Output the (x, y) coordinate of the center of the cell containing the given text.  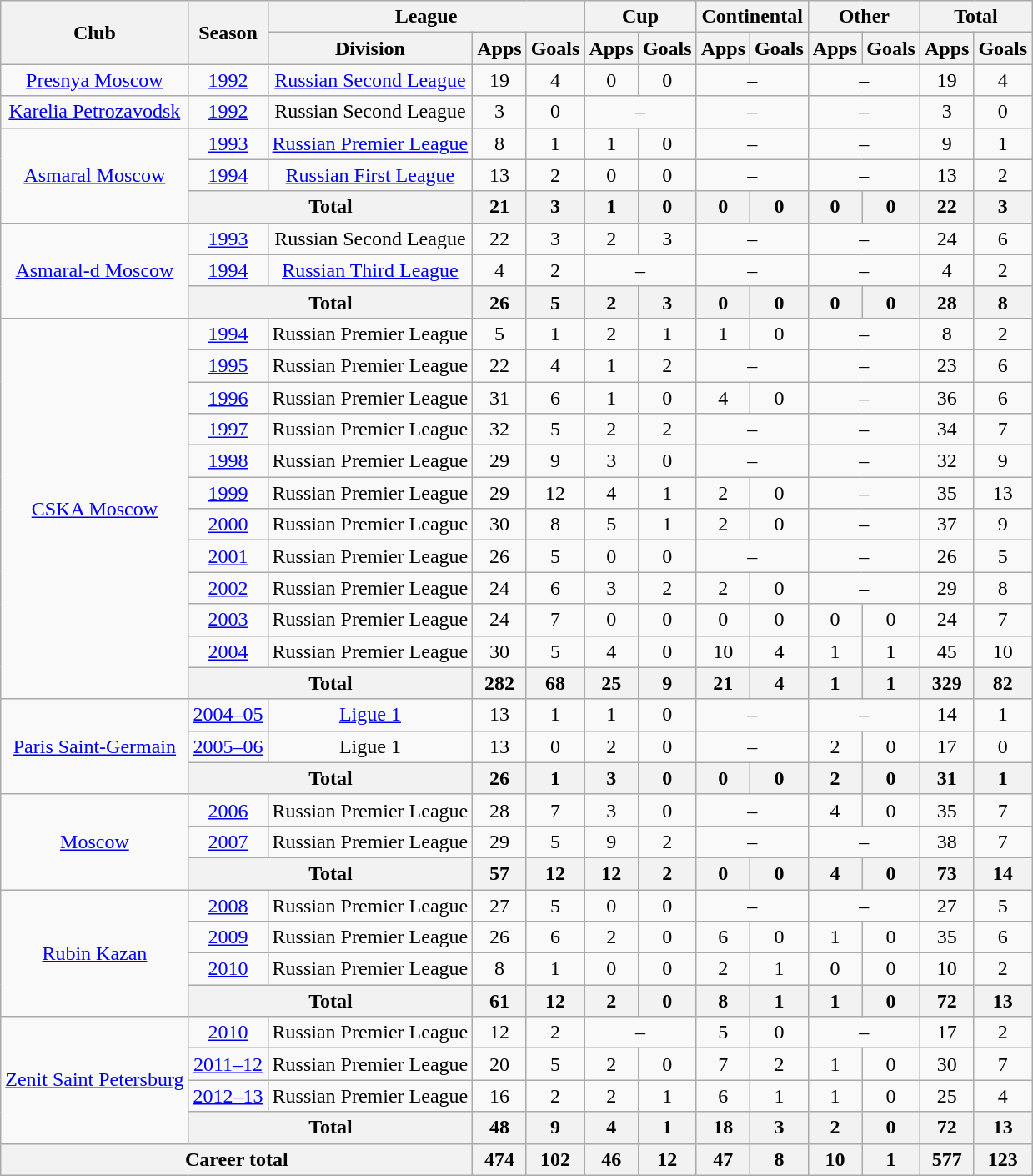
Asmaral-d Moscow (95, 270)
37 (946, 525)
45 (946, 651)
34 (946, 430)
2002 (228, 588)
League (426, 17)
20 (499, 1064)
Moscow (95, 842)
2004 (228, 651)
577 (946, 1159)
2011–12 (228, 1064)
474 (499, 1159)
47 (723, 1159)
18 (723, 1128)
1995 (228, 365)
73 (946, 873)
1999 (228, 493)
68 (555, 683)
2003 (228, 620)
Continental (752, 17)
2008 (228, 905)
Zenit Saint Petersburg (95, 1080)
329 (946, 683)
Russian Third League (370, 270)
Other (864, 17)
82 (1003, 683)
2007 (228, 842)
23 (946, 365)
2012–13 (228, 1096)
CSKA Moscow (95, 509)
38 (946, 842)
282 (499, 683)
102 (555, 1159)
2006 (228, 810)
Karelia Petrozavodsk (95, 112)
Division (370, 48)
1997 (228, 430)
2000 (228, 525)
48 (499, 1128)
2001 (228, 556)
123 (1003, 1159)
2005–06 (228, 746)
Russian First League (370, 175)
1996 (228, 398)
2009 (228, 937)
Rubin Kazan (95, 952)
Cup (640, 17)
57 (499, 873)
Presnya Moscow (95, 80)
2004–05 (228, 715)
Season (228, 33)
Club (95, 33)
Career total (237, 1159)
36 (946, 398)
61 (499, 1001)
1998 (228, 461)
Paris Saint-Germain (95, 746)
46 (611, 1159)
Asmaral Moscow (95, 175)
16 (499, 1096)
